Find where the given text appears and provide that cell's center as (x, y) coordinate. 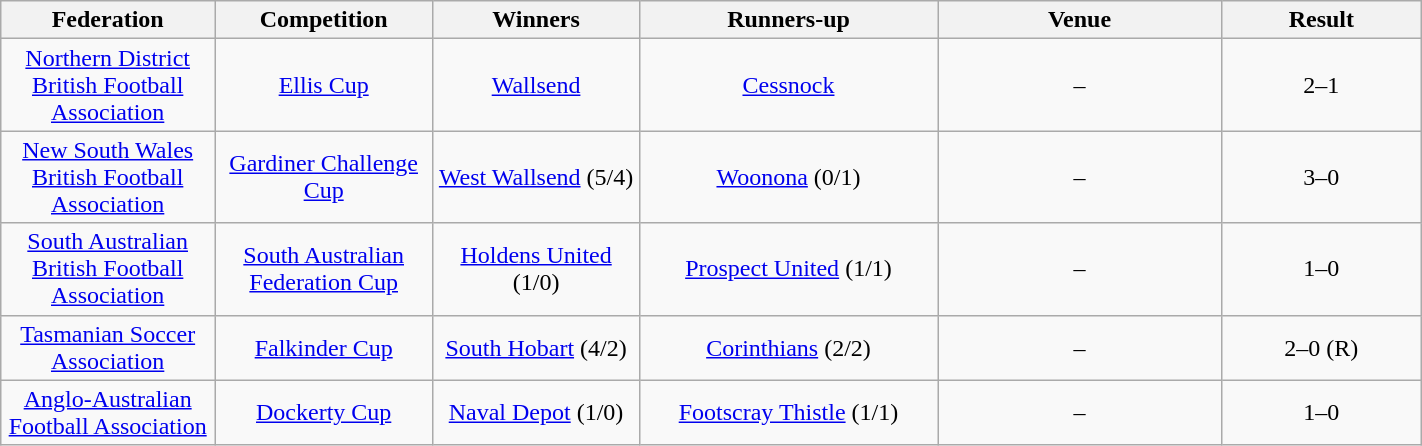
Footscray Thistle (1/1) (788, 412)
Falkinder Cup (324, 348)
South Australian British Football Association (108, 269)
Northern District British Football Association (108, 85)
Gardiner Challenge Cup (324, 177)
West Wallsend (5/4) (536, 177)
Wallsend (536, 85)
Prospect United (1/1) (788, 269)
Holdens United (1/0) (536, 269)
South Hobart (4/2) (536, 348)
Ellis Cup (324, 85)
Federation (108, 20)
Woonona (0/1) (788, 177)
South Australian Federation Cup (324, 269)
Competition (324, 20)
Anglo-Australian Football Association (108, 412)
Corinthians (2/2) (788, 348)
Dockerty Cup (324, 412)
Runners-up (788, 20)
Cessnock (788, 85)
2–0 (R) (1321, 348)
Winners (536, 20)
Venue (1080, 20)
Result (1321, 20)
2–1 (1321, 85)
Tasmanian Soccer Association (108, 348)
Naval Depot (1/0) (536, 412)
New South Wales British Football Association (108, 177)
3–0 (1321, 177)
